Pinpoint the cell where the given text exists, returning its [x, y] midpoint coordinate. 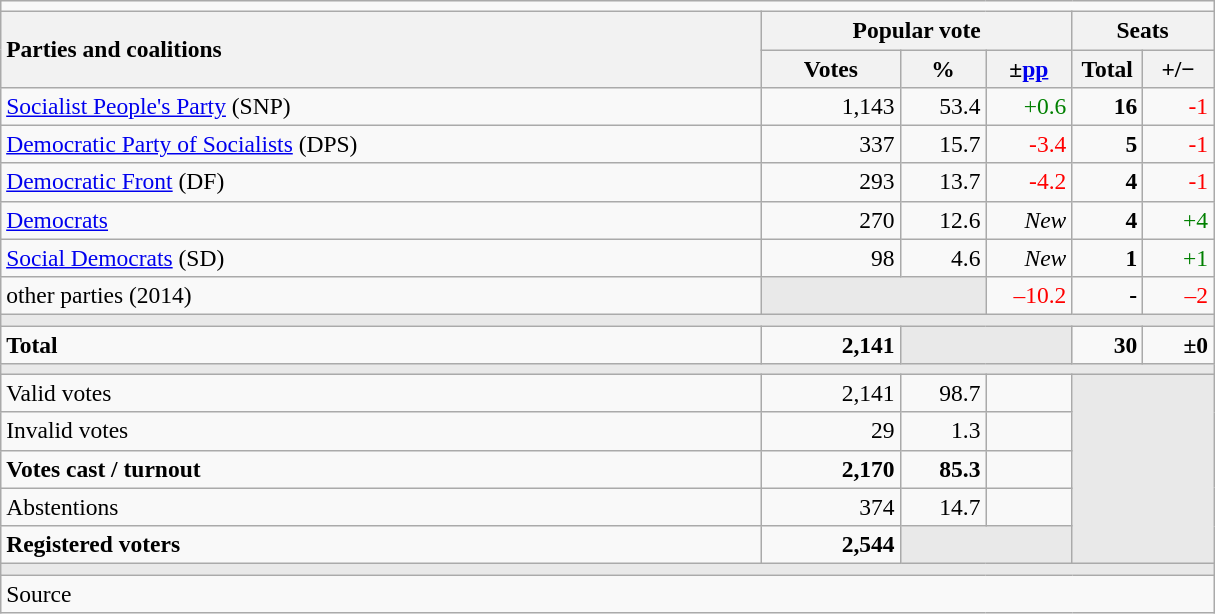
Registered voters [382, 544]
Democratic Front (DF) [382, 182]
Parties and coalitions [382, 49]
15.7 [943, 144]
12.6 [943, 220]
1 [1108, 258]
Valid votes [382, 393]
2,544 [831, 544]
16 [1108, 106]
- [1108, 295]
Seats [1143, 30]
Democrats [382, 220]
Source [608, 593]
293 [831, 182]
Socialist People's Party (SNP) [382, 106]
14.7 [943, 507]
Votes [831, 68]
85.3 [943, 469]
Votes cast / turnout [382, 469]
Abstentions [382, 507]
1,143 [831, 106]
Social Democrats (SD) [382, 258]
29 [831, 431]
30 [1108, 344]
±0 [1178, 344]
+1 [1178, 258]
13.7 [943, 182]
98.7 [943, 393]
Democratic Party of Socialists (DPS) [382, 144]
other parties (2014) [382, 295]
4.6 [943, 258]
+4 [1178, 220]
–2 [1178, 295]
+/− [1178, 68]
±pp [1029, 68]
2,170 [831, 469]
-3.4 [1029, 144]
–10.2 [1029, 295]
1.3 [943, 431]
337 [831, 144]
Popular vote [917, 30]
53.4 [943, 106]
374 [831, 507]
5 [1108, 144]
270 [831, 220]
Invalid votes [382, 431]
98 [831, 258]
+0.6 [1029, 106]
% [943, 68]
-4.2 [1029, 182]
